Search for the cell housing the specified text and yield its [x, y] center coordinate. 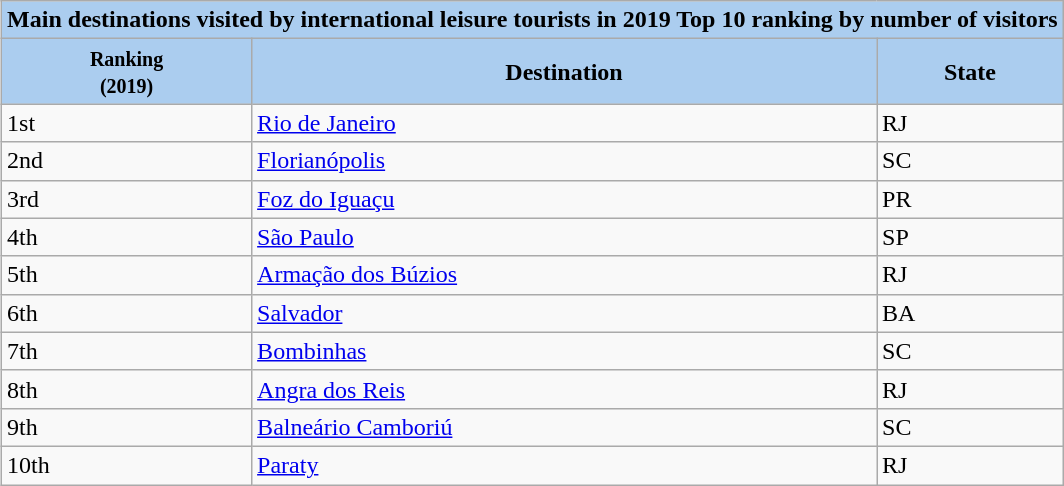
Angra dos Reis [564, 389]
Armação dos Búzios [564, 275]
Paraty [564, 465]
7th [127, 351]
2nd [127, 161]
Salvador [564, 313]
Destination [564, 72]
1st [127, 123]
9th [127, 427]
Bombinhas [564, 351]
Balneário Camboriú [564, 427]
BA [970, 313]
4th [127, 237]
Foz do Iguaçu [564, 199]
3rd [127, 199]
PR [970, 199]
Florianópolis [564, 161]
Ranking (2019) [127, 72]
8th [127, 389]
State [970, 72]
SP [970, 237]
5th [127, 275]
10th [127, 465]
6th [127, 313]
Main destinations visited by international leisure tourists in 2019 Top 10 ranking by number of visitors [533, 20]
Rio de Janeiro [564, 123]
São Paulo [564, 237]
